Capture the cell that displays the provided text and extract its (X, Y) central coordinate. 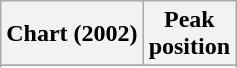
Peakposition (189, 34)
Chart (2002) (72, 34)
